Output the (X, Y) coordinate of the center of the cell containing the given text.  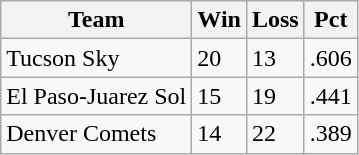
Pct (330, 20)
Denver Comets (96, 134)
Tucson Sky (96, 58)
Win (220, 20)
22 (275, 134)
13 (275, 58)
15 (220, 96)
Team (96, 20)
.389 (330, 134)
.606 (330, 58)
.441 (330, 96)
Loss (275, 20)
El Paso-Juarez Sol (96, 96)
19 (275, 96)
14 (220, 134)
20 (220, 58)
